Return [X, Y] of the center of cell containing provided text 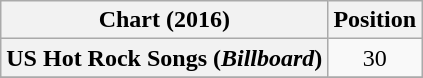
Position [375, 20]
30 [375, 58]
Chart (2016) [164, 20]
US Hot Rock Songs (Billboard) [164, 58]
